Scan for the cell matching the given text and deliver its [X, Y] coordinate at center. 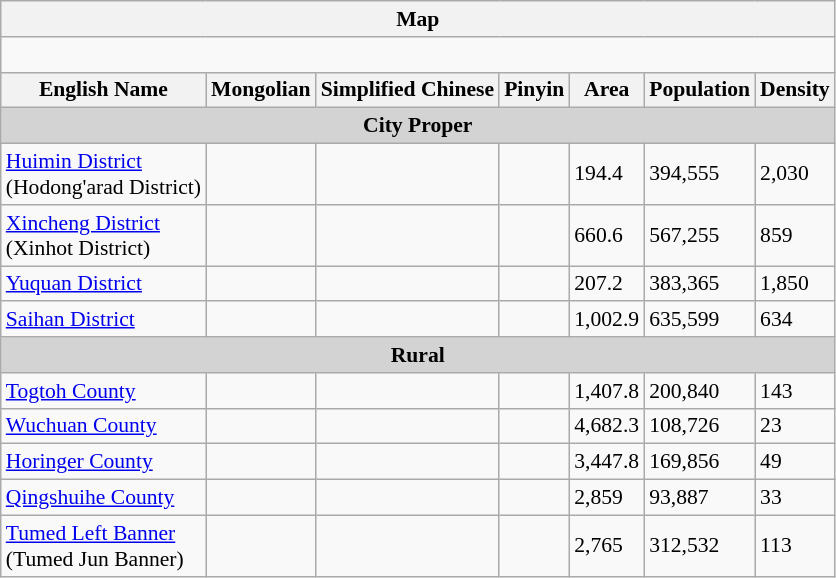
Map [418, 19]
3,447.8 [606, 462]
Horinger County [104, 462]
200,840 [700, 391]
Pinyin [534, 90]
Tumed Left Banner(Tumed Jun Banner) [104, 546]
1,850 [795, 284]
Rural [418, 355]
1,407.8 [606, 391]
4,682.3 [606, 426]
Population [700, 90]
23 [795, 426]
Qingshuihe County [104, 498]
207.2 [606, 284]
660.6 [606, 236]
312,532 [700, 546]
194.4 [606, 174]
113 [795, 546]
93,887 [700, 498]
33 [795, 498]
169,856 [700, 462]
635,599 [700, 320]
Mongolian [261, 90]
383,365 [700, 284]
143 [795, 391]
Wuchuan County [104, 426]
Togtoh County [104, 391]
49 [795, 462]
Simplified Chinese [408, 90]
2,859 [606, 498]
English Name [104, 90]
394,555 [700, 174]
Area [606, 90]
2,030 [795, 174]
Saihan District [104, 320]
Density [795, 90]
108,726 [700, 426]
Huimin District(Hodong'arad District) [104, 174]
567,255 [700, 236]
City Proper [418, 126]
Xincheng District(Xinhot District) [104, 236]
2,765 [606, 546]
859 [795, 236]
634 [795, 320]
Yuquan District [104, 284]
1,002.9 [606, 320]
